Provide the (x, y) coordinate of the cell's center where the given text is located.  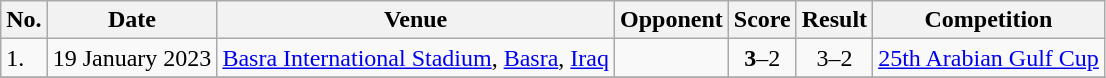
Result (834, 20)
Date (132, 20)
1. (24, 58)
Venue (416, 20)
Score (762, 20)
Opponent (672, 20)
Competition (989, 20)
Basra International Stadium, Basra, Iraq (416, 58)
19 January 2023 (132, 58)
25th Arabian Gulf Cup (989, 58)
No. (24, 20)
